Extract the (X, Y) coordinate from the center of the cell holding the provided text.  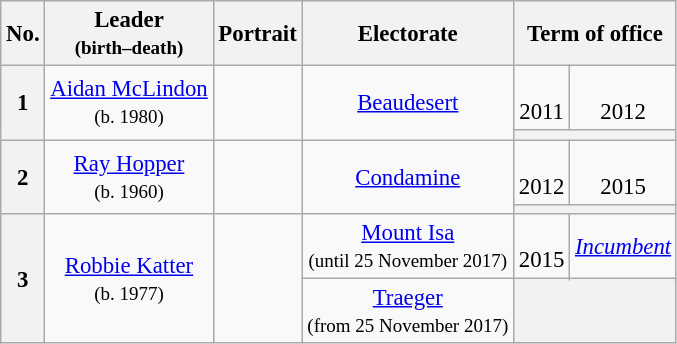
Ray Hopper(b. 1960) (129, 177)
Robbie Katter(b. 1977) (129, 278)
Traeger(from 25 November 2017) (408, 312)
2 (23, 177)
Incumbent (624, 246)
No. (23, 34)
Beaudesert (408, 103)
Mount Isa(until 25 November 2017) (408, 246)
Term of office (596, 34)
2011 (542, 98)
1 (23, 103)
Portrait (258, 34)
Electorate (408, 34)
Aidan McLindon(b. 1980) (129, 103)
Condamine (408, 177)
3 (23, 278)
Leader(birth–death) (129, 34)
